Capture the cell that displays the provided text and extract its [X, Y] central coordinate. 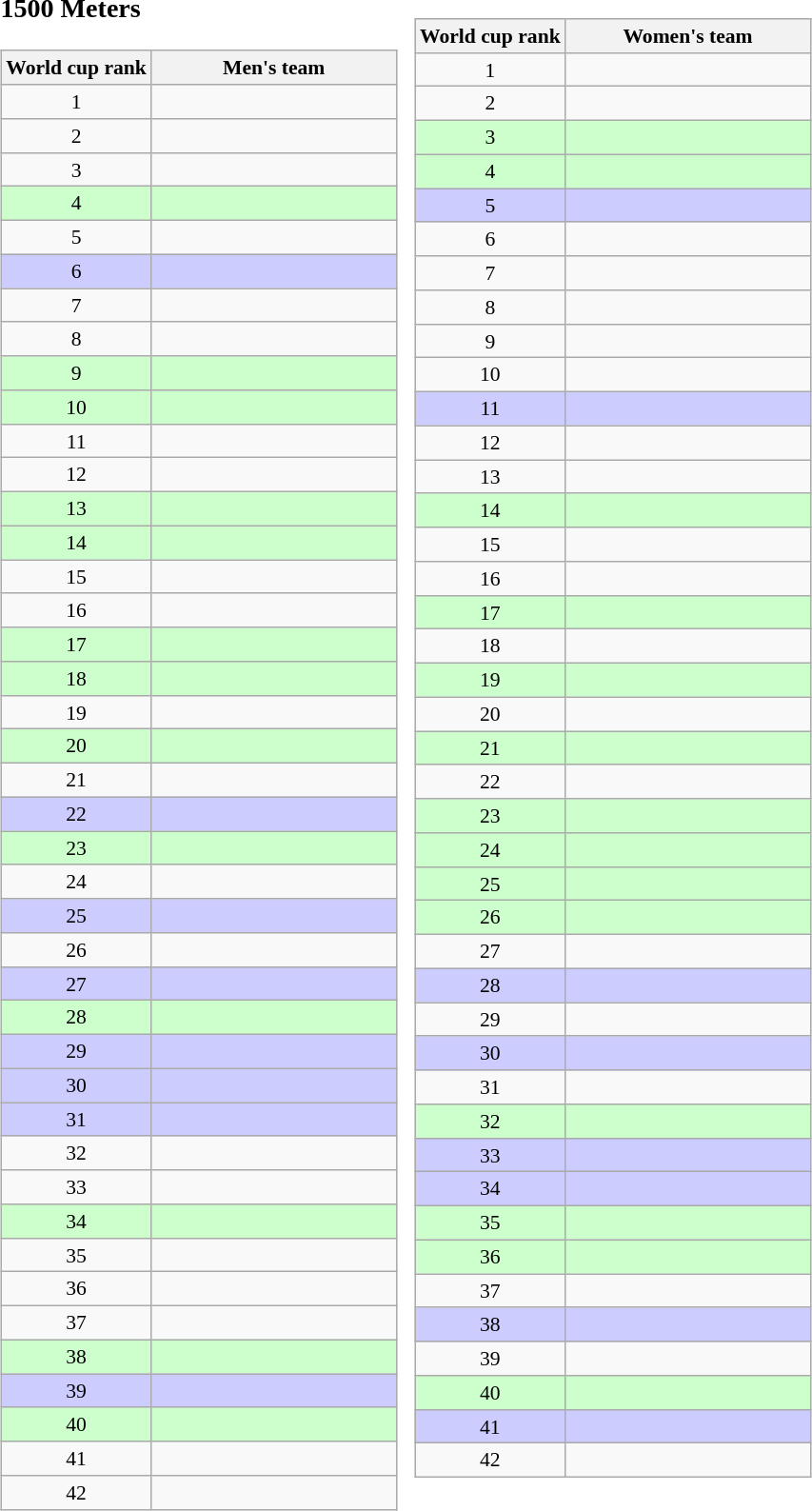
Men's team [274, 68]
Women's team [688, 36]
